From the cell containing the given text, extract its center point as (X, Y) coordinate. 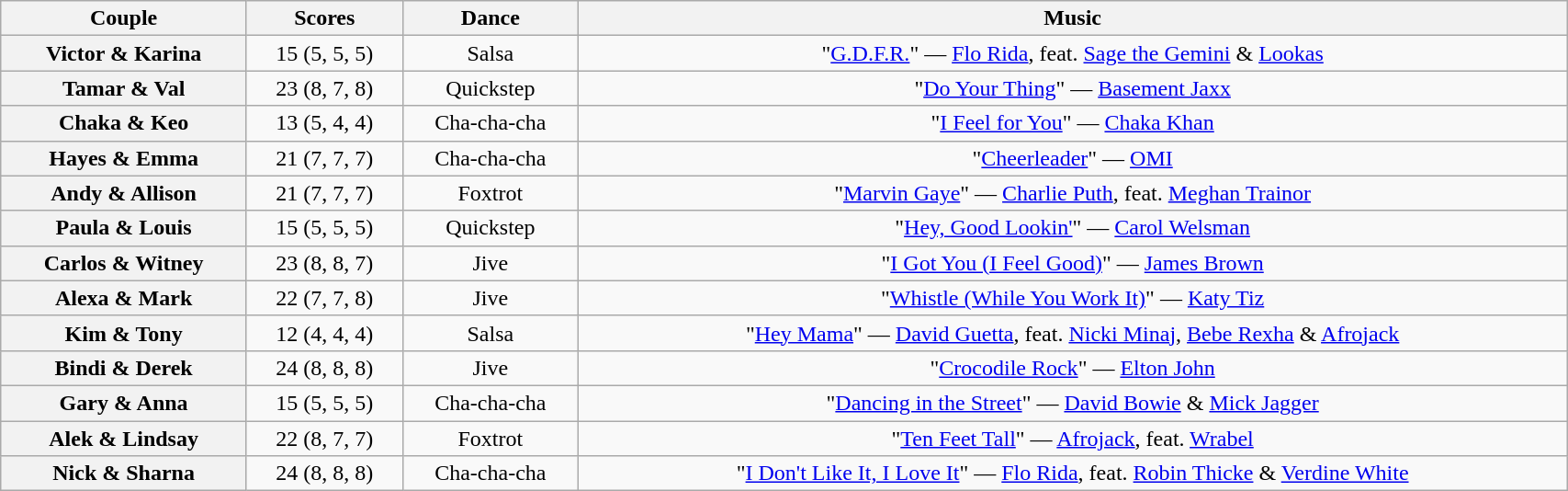
"I Got You (I Feel Good)" — James Brown (1073, 263)
Andy & Allison (124, 193)
23 (8, 8, 7) (324, 263)
Alek & Lindsay (124, 439)
"Whistle (While You Work It)" — Katy Tiz (1073, 298)
"I Feel for You" — Chaka Khan (1073, 123)
22 (8, 7, 7) (324, 439)
13 (5, 4, 4) (324, 123)
"Ten Feet Tall" — Afrojack, feat. Wrabel (1073, 439)
"Cheerleader" — OMI (1073, 158)
"I Don't Like It, I Love It" — Flo Rida, feat. Robin Thicke & Verdine White (1073, 474)
12 (4, 4, 4) (324, 333)
Dance (491, 18)
Music (1073, 18)
Couple (124, 18)
Hayes & Emma (124, 158)
Alexa & Mark (124, 298)
Chaka & Keo (124, 123)
Carlos & Witney (124, 263)
Paula & Louis (124, 228)
"Marvin Gaye" — Charlie Puth, feat. Meghan Trainor (1073, 193)
Bindi & Derek (124, 368)
23 (8, 7, 8) (324, 88)
"Crocodile Rock" — Elton John (1073, 368)
"G.D.F.R." — Flo Rida, feat. Sage the Gemini & Lookas (1073, 53)
"Dancing in the Street" — David Bowie & Mick Jagger (1073, 403)
Scores (324, 18)
Kim & Tony (124, 333)
"Hey, Good Lookin'" — Carol Welsman (1073, 228)
Tamar & Val (124, 88)
Nick & Sharna (124, 474)
Victor & Karina (124, 53)
Gary & Anna (124, 403)
"Do Your Thing" — Basement Jaxx (1073, 88)
"Hey Mama" — David Guetta, feat. Nicki Minaj, Bebe Rexha & Afrojack (1073, 333)
22 (7, 7, 8) (324, 298)
